Determine the [x, y] coordinate at the center of the cell enclosing the given text.  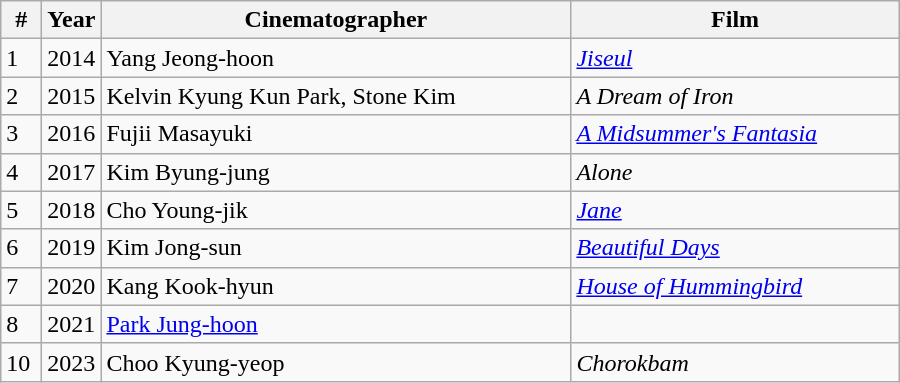
2015 [72, 96]
Kim Jong-sun [336, 248]
Alone [735, 172]
Cho Young-jik [336, 210]
House of Hummingbird [735, 286]
Choo Kyung-yeop [336, 362]
Jane [735, 210]
4 [22, 172]
Cinematographer [336, 20]
A Dream of Iron [735, 96]
10 [22, 362]
Beautiful Days [735, 248]
2023 [72, 362]
2017 [72, 172]
6 [22, 248]
2019 [72, 248]
Kim Byung-jung [336, 172]
Fujii Masayuki [336, 134]
Film [735, 20]
Kang Kook-hyun [336, 286]
3 [22, 134]
8 [22, 324]
Park Jung-hoon [336, 324]
2 [22, 96]
2021 [72, 324]
2016 [72, 134]
Chorokbam [735, 362]
5 [22, 210]
2014 [72, 58]
Jiseul [735, 58]
2020 [72, 286]
Kelvin Kyung Kun Park, Stone Kim [336, 96]
Year [72, 20]
2018 [72, 210]
7 [22, 286]
A Midsummer's Fantasia [735, 134]
Yang Jeong-hoon [336, 58]
# [22, 20]
1 [22, 58]
